Return [x, y] of the center of cell containing provided text 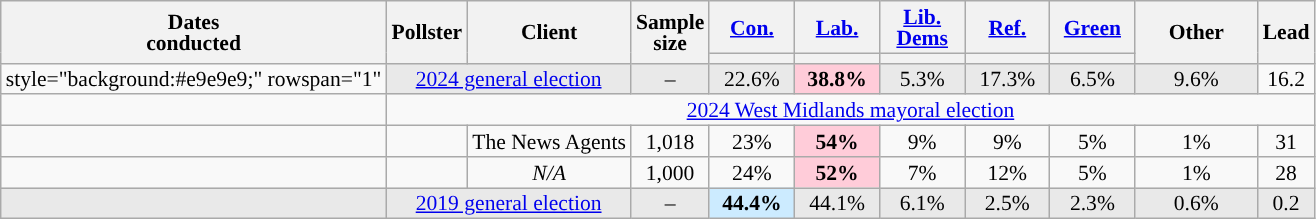
2024 West Midlands mayoral election [850, 110]
The News Agents [549, 142]
9.6% [1196, 78]
Sample size [670, 32]
12% [1008, 172]
31 [1286, 142]
Lib. Dems [922, 27]
1,018 [670, 142]
Lab. [836, 27]
Green [1092, 27]
Con. [752, 27]
23% [752, 142]
Other [1196, 32]
Datesconducted [194, 32]
6.1% [922, 204]
2.5% [1008, 204]
52% [836, 172]
28 [1286, 172]
54% [836, 142]
16.2 [1286, 78]
0.6% [1196, 204]
17.3% [1008, 78]
24% [752, 172]
2024 general election [508, 78]
style="background:#e9e9e9;" rowspan="1" [194, 78]
2019 general election [508, 204]
44.4% [752, 204]
38.8% [836, 78]
5.3% [922, 78]
1,000 [670, 172]
Ref. [1008, 27]
2.3% [1092, 204]
Pollster [426, 32]
7% [922, 172]
Client [549, 32]
0.2 [1286, 204]
6.5% [1092, 78]
N/A [549, 172]
Lead [1286, 32]
44.1% [836, 204]
22.6% [752, 78]
